For the text-containing cell, return its midpoint in [X, Y] coordinate format. 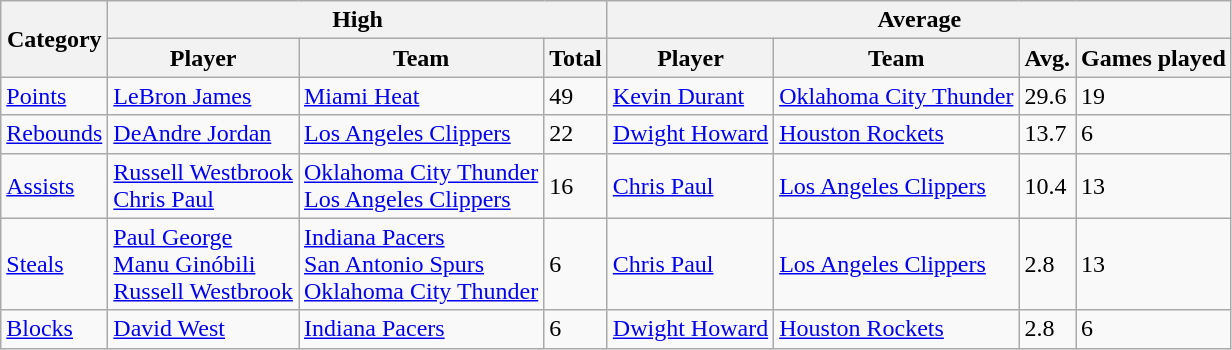
16 [576, 186]
High [358, 20]
19 [1154, 96]
49 [576, 96]
Oklahoma City Thunder [896, 96]
David West [204, 329]
29.6 [1048, 96]
Assists [54, 186]
Games played [1154, 58]
Paul GeorgeManu GinóbiliRussell Westbrook [204, 264]
DeAndre Jordan [204, 134]
Russell Westbrook Chris Paul [204, 186]
Avg. [1048, 58]
Points [54, 96]
Kevin Durant [690, 96]
LeBron James [204, 96]
Rebounds [54, 134]
Oklahoma City Thunder Los Angeles Clippers [420, 186]
Blocks [54, 329]
10.4 [1048, 186]
22 [576, 134]
Steals [54, 264]
Indiana Pacers [420, 329]
Indiana PacersSan Antonio SpursOklahoma City Thunder [420, 264]
Average [919, 20]
Miami Heat [420, 96]
13.7 [1048, 134]
Category [54, 39]
Total [576, 58]
